Search for the cell housing the specified text and yield its [x, y] center coordinate. 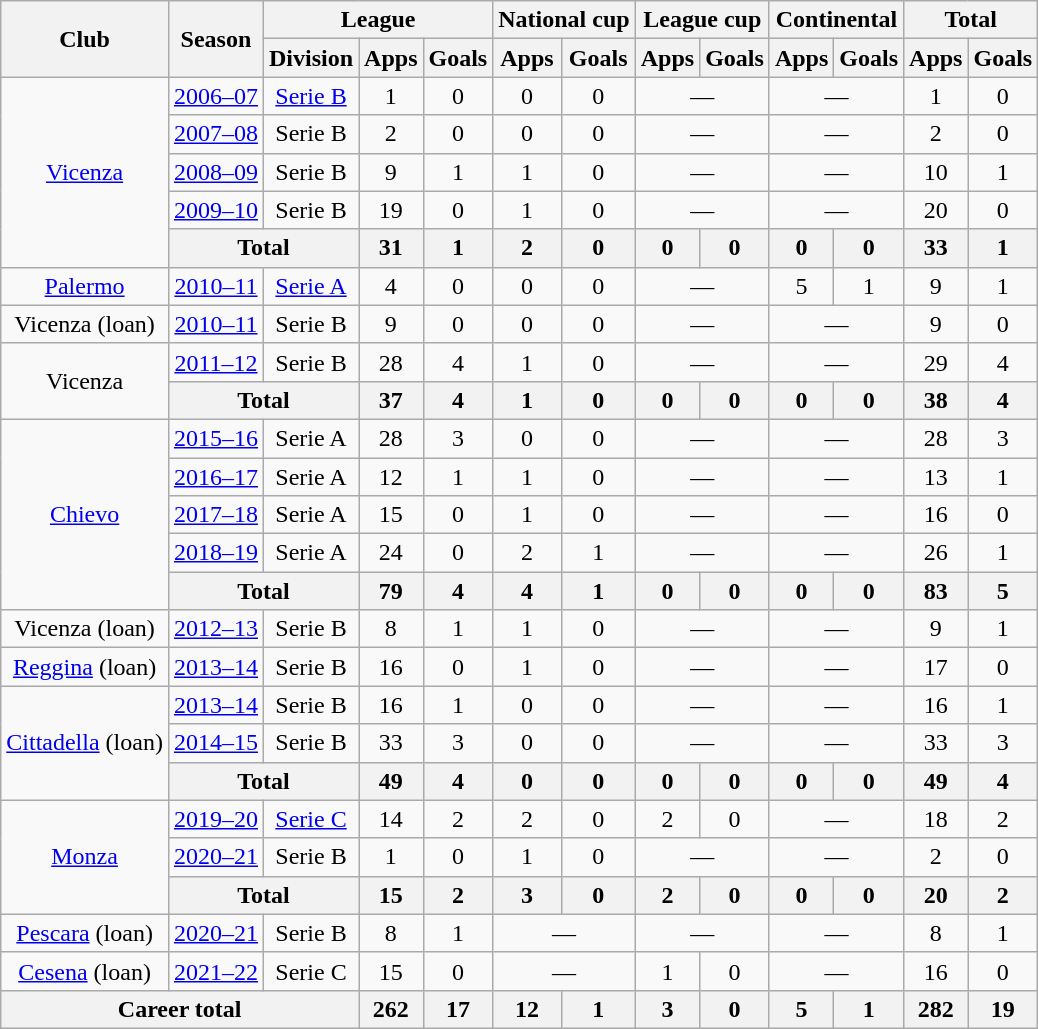
2019–20 [216, 819]
83 [936, 591]
14 [391, 819]
37 [391, 400]
18 [936, 819]
29 [936, 362]
2007–08 [216, 134]
Cittadella (loan) [85, 743]
2016–17 [216, 477]
2021–22 [216, 971]
Monza [85, 857]
38 [936, 400]
National cup [564, 20]
2017–18 [216, 515]
26 [936, 553]
Career total [180, 1009]
League [378, 20]
10 [936, 172]
Pescara (loan) [85, 933]
2018–19 [216, 553]
2015–16 [216, 438]
282 [936, 1009]
2009–10 [216, 210]
Reggina (loan) [85, 667]
Club [85, 39]
31 [391, 248]
2006–07 [216, 96]
262 [391, 1009]
Cesena (loan) [85, 971]
League cup [702, 20]
Season [216, 39]
2008–09 [216, 172]
Continental [836, 20]
2011–12 [216, 362]
2014–15 [216, 743]
2012–13 [216, 629]
Chievo [85, 514]
Palermo [85, 286]
79 [391, 591]
Division [310, 58]
24 [391, 553]
13 [936, 477]
